Search for the cell housing the specified text and yield its [x, y] center coordinate. 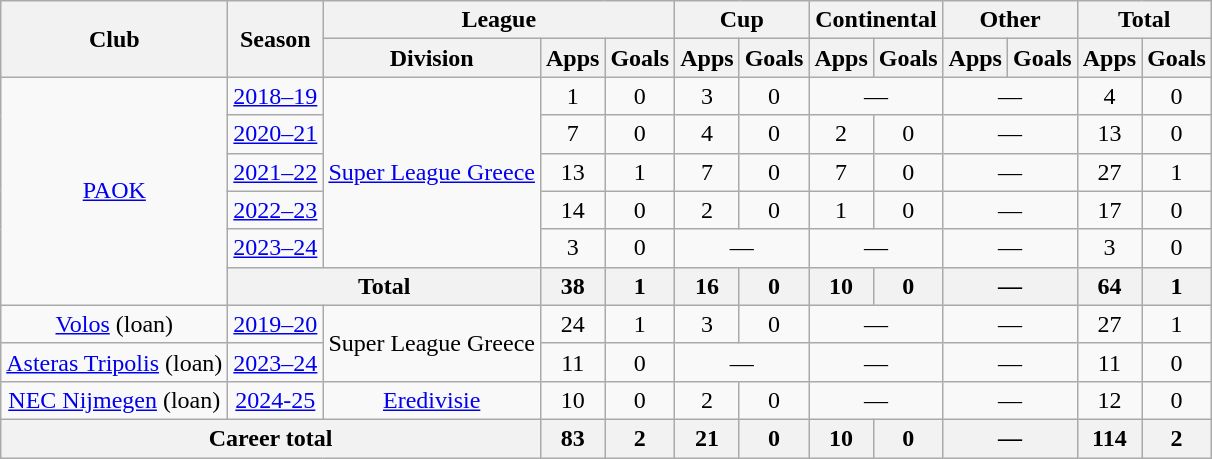
12 [1109, 400]
League [499, 20]
2024-25 [276, 400]
38 [572, 286]
Club [114, 39]
NEC Nijmegen (loan) [114, 400]
16 [707, 286]
Volos (loan) [114, 324]
2022–23 [276, 210]
2020–21 [276, 134]
83 [572, 438]
Eredivisie [432, 400]
Cup [742, 20]
14 [572, 210]
PAOK [114, 191]
Continental [876, 20]
Other [1010, 20]
64 [1109, 286]
Season [276, 39]
17 [1109, 210]
24 [572, 324]
114 [1109, 438]
2019–20 [276, 324]
Asteras Tripolis (loan) [114, 362]
Career total [271, 438]
Division [432, 58]
21 [707, 438]
2018–19 [276, 96]
2021–22 [276, 172]
